Find where the given text appears and provide that cell's center as (x, y) coordinate. 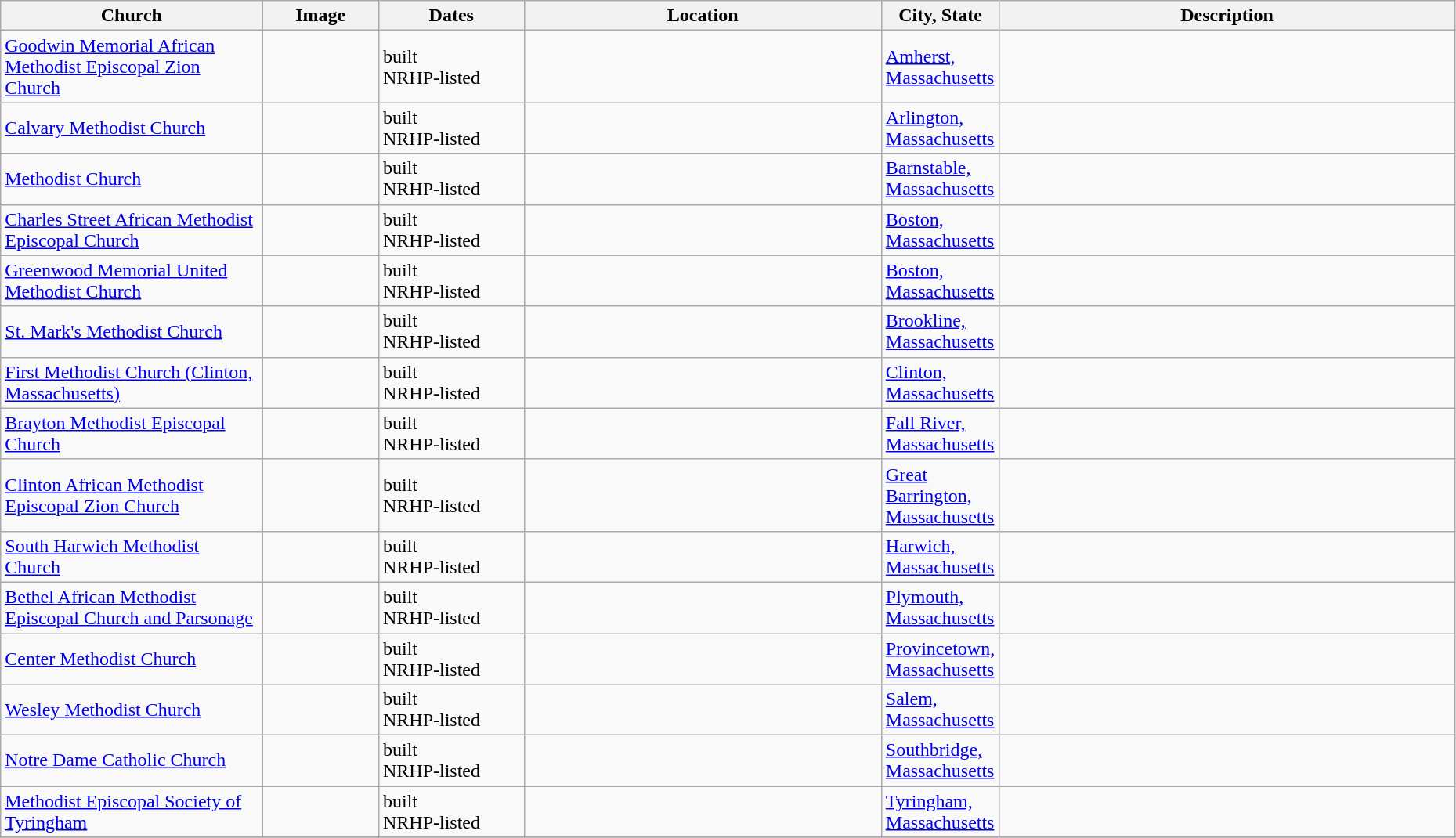
Clinton, Massachusetts (940, 382)
Arlington, Massachusetts (940, 128)
First Methodist Church (Clinton, Massachusetts) (132, 382)
Clinton African Methodist Episcopal Zion Church (132, 495)
Calvary Methodist Church (132, 128)
Harwich, Massachusetts (940, 556)
Image (321, 16)
Southbridge, Massachusetts (940, 761)
Methodist Episcopal Society of Tyringham (132, 811)
Dates (451, 16)
Provincetown, Massachusetts (940, 658)
Great Barrington, Massachusetts (940, 495)
Bethel African Methodist Episcopal Church and Parsonage (132, 608)
Amherst, Massachusetts (940, 67)
Notre Dame Catholic Church (132, 761)
Methodist Church (132, 179)
City, State (940, 16)
Church (132, 16)
Description (1227, 16)
Plymouth, Massachusetts (940, 608)
Goodwin Memorial African Methodist Episcopal Zion Church (132, 67)
South Harwich Methodist Church (132, 556)
Barnstable, Massachusetts (940, 179)
Greenwood Memorial United Methodist Church (132, 280)
Brookline, Massachusetts (940, 332)
Center Methodist Church (132, 658)
Tyringham, Massachusetts (940, 811)
Location (703, 16)
Charles Street African Methodist Episcopal Church (132, 230)
St. Mark's Methodist Church (132, 332)
Salem, Massachusetts (940, 710)
Fall River, Massachusetts (940, 434)
Brayton Methodist Episcopal Church (132, 434)
Wesley Methodist Church (132, 710)
